Search for the cell housing the specified text and yield its (x, y) center coordinate. 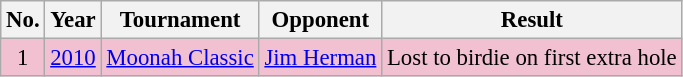
2010 (73, 58)
Jim Herman (320, 58)
Tournament (180, 20)
Lost to birdie on first extra hole (532, 58)
Moonah Classic (180, 58)
1 (23, 58)
Opponent (320, 20)
Year (73, 20)
Result (532, 20)
No. (23, 20)
